Identify which cell holds the provided text, then report its (x, y) central coordinate. 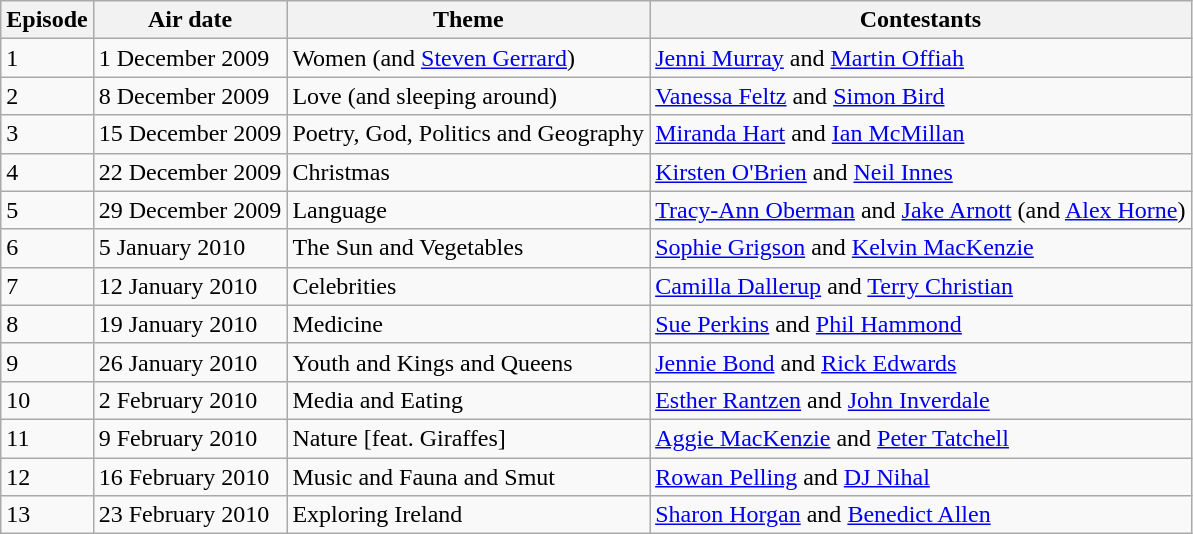
Sophie Grigson and Kelvin MacKenzie (920, 248)
7 (47, 286)
22 December 2009 (190, 172)
Exploring Ireland (468, 515)
Contestants (920, 20)
8 (47, 324)
Christmas (468, 172)
Love (and sleeping around) (468, 96)
8 December 2009 (190, 96)
5 January 2010 (190, 248)
Medicine (468, 324)
2 February 2010 (190, 400)
Miranda Hart and Ian McMillan (920, 134)
1 December 2009 (190, 58)
11 (47, 438)
29 December 2009 (190, 210)
Esther Rantzen and John Inverdale (920, 400)
3 (47, 134)
Air date (190, 20)
Tracy-Ann Oberman and Jake Arnott (and Alex Horne) (920, 210)
1 (47, 58)
Camilla Dallerup and Terry Christian (920, 286)
12 January 2010 (190, 286)
Theme (468, 20)
Media and Eating (468, 400)
Sharon Horgan and Benedict Allen (920, 515)
Celebrities (468, 286)
9 (47, 362)
The Sun and Vegetables (468, 248)
Poetry, God, Politics and Geography (468, 134)
13 (47, 515)
9 February 2010 (190, 438)
Jenni Murray and Martin Offiah (920, 58)
23 February 2010 (190, 515)
Youth and Kings and Queens (468, 362)
Nature [feat. Giraffes] (468, 438)
5 (47, 210)
10 (47, 400)
Sue Perkins and Phil Hammond (920, 324)
16 February 2010 (190, 477)
15 December 2009 (190, 134)
19 January 2010 (190, 324)
26 January 2010 (190, 362)
Vanessa Feltz and Simon Bird (920, 96)
2 (47, 96)
12 (47, 477)
Language (468, 210)
Women (and Steven Gerrard) (468, 58)
Kirsten O'Brien and Neil Innes (920, 172)
6 (47, 248)
Music and Fauna and Smut (468, 477)
4 (47, 172)
Rowan Pelling and DJ Nihal (920, 477)
Episode (47, 20)
Jennie Bond and Rick Edwards (920, 362)
Aggie MacKenzie and Peter Tatchell (920, 438)
